Extract the (x, y) coordinate from the center of the cell holding the provided text.  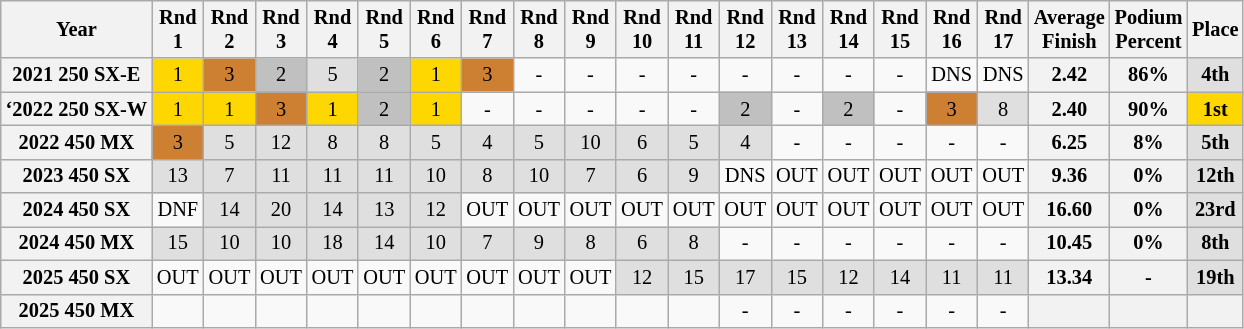
2025 450 SX (76, 277)
Rnd1 (178, 29)
1st (1215, 109)
2025 450 MX (76, 311)
Rnd10 (642, 29)
5th (1215, 142)
16.60 (1070, 210)
2.40 (1070, 109)
‘2022 250 SX-W (76, 109)
DNF (178, 210)
AverageFinish (1070, 29)
8% (1149, 142)
Rnd4 (333, 29)
86% (1149, 75)
10.45 (1070, 243)
2024 450 SX (76, 210)
2.42 (1070, 75)
Rnd11 (694, 29)
Rnd15 (900, 29)
Place (1215, 29)
18 (333, 243)
2024 450 MX (76, 243)
Rnd7 (488, 29)
8th (1215, 243)
4th (1215, 75)
20 (281, 210)
2022 450 MX (76, 142)
Rnd2 (230, 29)
Rnd3 (281, 29)
Rnd14 (849, 29)
Rnd6 (436, 29)
12th (1215, 176)
Rnd16 (952, 29)
2021 250 SX-E (76, 75)
Rnd17 (1003, 29)
13.34 (1070, 277)
PodiumPercent (1149, 29)
90% (1149, 109)
Rnd5 (384, 29)
Rnd8 (539, 29)
Year (76, 29)
17 (745, 277)
19th (1215, 277)
Rnd13 (797, 29)
6.25 (1070, 142)
23rd (1215, 210)
2023 450 SX (76, 176)
Rnd9 (591, 29)
9.36 (1070, 176)
Rnd12 (745, 29)
